Return [x, y] of the center of cell containing provided text 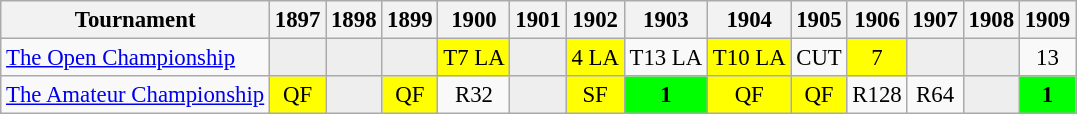
T13 LA [666, 58]
1900 [474, 20]
1909 [1047, 20]
R32 [474, 95]
R128 [877, 95]
1898 [354, 20]
T7 LA [474, 58]
4 LA [595, 58]
1908 [991, 20]
13 [1047, 58]
1901 [538, 20]
1907 [935, 20]
SF [595, 95]
Tournament [136, 20]
7 [877, 58]
CUT [819, 58]
T10 LA [750, 58]
1904 [750, 20]
1905 [819, 20]
R64 [935, 95]
1902 [595, 20]
1899 [410, 20]
The Amateur Championship [136, 95]
The Open Championship [136, 58]
1897 [298, 20]
1906 [877, 20]
1903 [666, 20]
